Output the [X, Y] coordinate of the center of the cell containing the given text.  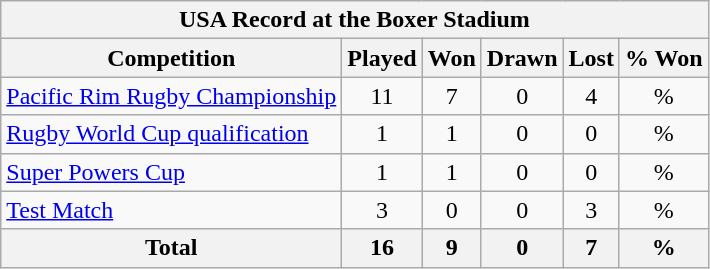
Pacific Rim Rugby Championship [172, 96]
% Won [664, 58]
Lost [591, 58]
Rugby World Cup qualification [172, 134]
11 [382, 96]
Played [382, 58]
Test Match [172, 210]
9 [452, 248]
Drawn [522, 58]
Competition [172, 58]
4 [591, 96]
Won [452, 58]
Super Powers Cup [172, 172]
Total [172, 248]
USA Record at the Boxer Stadium [354, 20]
16 [382, 248]
